Search for the cell housing the specified text and yield its (x, y) center coordinate. 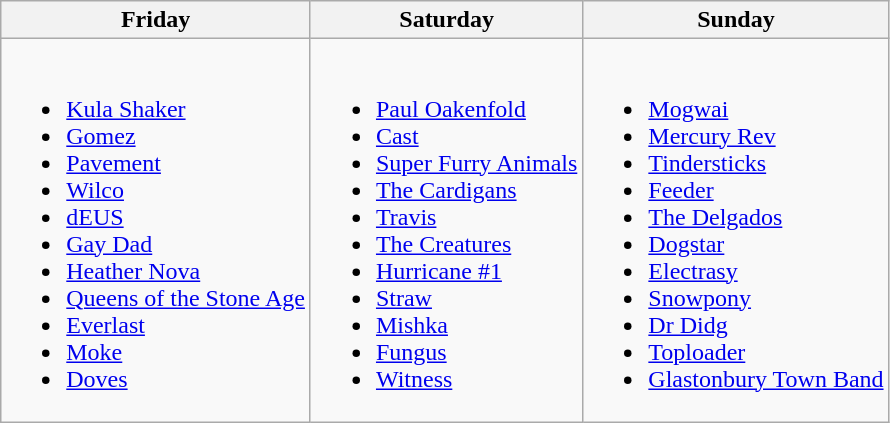
MogwaiMercury RevTindersticksFeederThe DelgadosDogstarElectrasySnowponyDr DidgToploaderGlastonbury Town Band (736, 230)
Kula ShakerGomezPavementWilcodEUSGay DadHeather NovaQueens of the Stone AgeEverlastMokeDoves (156, 230)
Friday (156, 20)
Sunday (736, 20)
Saturday (446, 20)
Paul OakenfoldCastSuper Furry AnimalsThe CardigansTravisThe CreaturesHurricane #1StrawMishkaFungusWitness (446, 230)
